Return the (x, y) coordinate for the center point of the cell that contains the specified text.  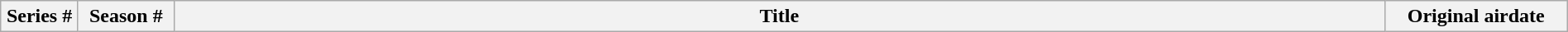
Original airdate (1475, 16)
Series # (40, 16)
Title (779, 16)
Season # (126, 16)
